Capture the cell that displays the provided text and extract its (X, Y) central coordinate. 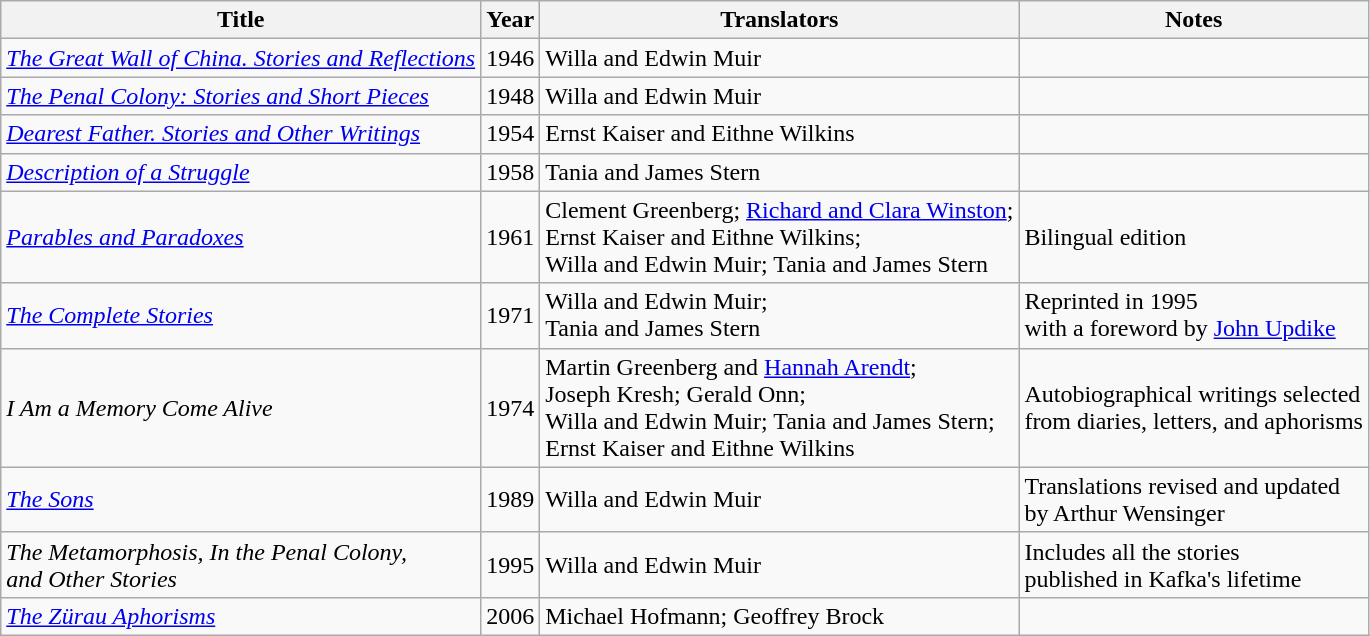
Title (241, 20)
1989 (510, 500)
Michael Hofmann; Geoffrey Brock (780, 616)
1961 (510, 237)
Parables and Paradoxes (241, 237)
Martin Greenberg and Hannah Arendt;Joseph Kresh; Gerald Onn;Willa and Edwin Muir; Tania and James Stern;Ernst Kaiser and Eithne Wilkins (780, 408)
Translations revised and updatedby Arthur Wensinger (1194, 500)
The Sons (241, 500)
Clement Greenberg; Richard and Clara Winston;Ernst Kaiser and Eithne Wilkins;Willa and Edwin Muir; Tania and James Stern (780, 237)
Notes (1194, 20)
Willa and Edwin Muir;Tania and James Stern (780, 316)
1995 (510, 564)
1954 (510, 134)
The Great Wall of China. Stories and Reflections (241, 58)
The Complete Stories (241, 316)
1974 (510, 408)
1958 (510, 172)
Includes all the storiespublished in Kafka's lifetime (1194, 564)
Tania and James Stern (780, 172)
Autobiographical writings selectedfrom diaries, letters, and aphorisms (1194, 408)
2006 (510, 616)
1971 (510, 316)
Dearest Father. Stories and Other Writings (241, 134)
Ernst Kaiser and Eithne Wilkins (780, 134)
Bilingual edition (1194, 237)
The Zürau Aphorisms (241, 616)
1948 (510, 96)
The Penal Colony: Stories and Short Pieces (241, 96)
Year (510, 20)
The Metamorphosis, In the Penal Colony,and Other Stories (241, 564)
Translators (780, 20)
Reprinted in 1995with a foreword by John Updike (1194, 316)
Description of a Struggle (241, 172)
I Am a Memory Come Alive (241, 408)
1946 (510, 58)
